Return the [x, y] coordinate for the center point of the cell that contains the specified text.  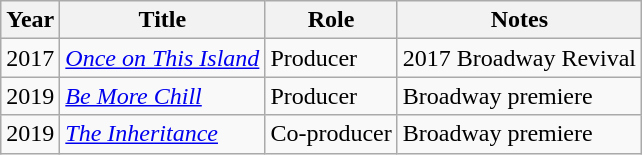
Title [162, 20]
The Inheritance [162, 134]
2017 [30, 58]
Co-producer [331, 134]
2017 Broadway Revival [519, 58]
Notes [519, 20]
Year [30, 20]
Once on This Island [162, 58]
Be More Chill [162, 96]
Role [331, 20]
